Pinpoint the cell where the given text exists, returning its (X, Y) midpoint coordinate. 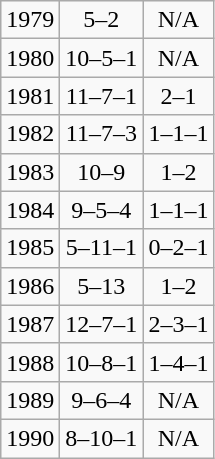
5–13 (102, 286)
12–7–1 (102, 324)
1980 (30, 58)
10–5–1 (102, 58)
9–6–4 (102, 400)
2–1 (178, 96)
0–2–1 (178, 248)
1985 (30, 248)
1–4–1 (178, 362)
1986 (30, 286)
10–8–1 (102, 362)
9–5–4 (102, 210)
10–9 (102, 172)
8–10–1 (102, 438)
1979 (30, 20)
1987 (30, 324)
11–7–1 (102, 96)
5–2 (102, 20)
1982 (30, 134)
1983 (30, 172)
5–11–1 (102, 248)
11–7–3 (102, 134)
2–3–1 (178, 324)
1988 (30, 362)
1990 (30, 438)
1981 (30, 96)
1989 (30, 400)
1984 (30, 210)
